Return the [X, Y] coordinate for the center point of the cell that contains the specified text.  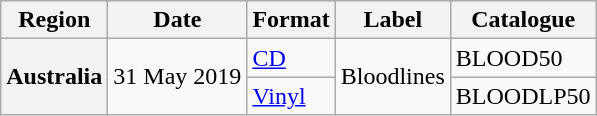
Region [54, 20]
CD [291, 58]
Vinyl [291, 96]
Label [392, 20]
Bloodlines [392, 77]
31 May 2019 [178, 77]
BLOOD50 [523, 58]
Format [291, 20]
Catalogue [523, 20]
Date [178, 20]
Australia [54, 77]
BLOODLP50 [523, 96]
